Pinpoint the cell where the given text exists, returning its (X, Y) midpoint coordinate. 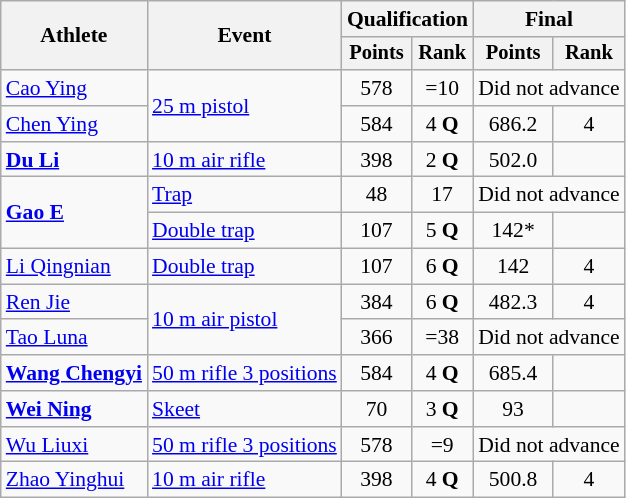
Wu Liuxi (74, 445)
502.0 (513, 160)
686.2 (513, 124)
Final (549, 19)
Zhao Yinghui (74, 480)
70 (376, 409)
17 (442, 195)
142 (513, 267)
Li Qingnian (74, 267)
5 Q (442, 231)
Qualification (408, 19)
Skeet (244, 409)
Tao Luna (74, 338)
500.8 (513, 480)
366 (376, 338)
25 m pistol (244, 106)
48 (376, 195)
=38 (442, 338)
Chen Ying (74, 124)
3 Q (442, 409)
Wang Chengyi (74, 373)
93 (513, 409)
Trap (244, 195)
142* (513, 231)
Athlete (74, 36)
2 Q (442, 160)
Cao Ying (74, 88)
482.3 (513, 302)
Ren Jie (74, 302)
Gao E (74, 212)
Wei Ning (74, 409)
10 m air pistol (244, 320)
Du Li (74, 160)
=9 (442, 445)
685.4 (513, 373)
=10 (442, 88)
384 (376, 302)
Event (244, 36)
